Return (X, Y) of the center of cell containing provided text 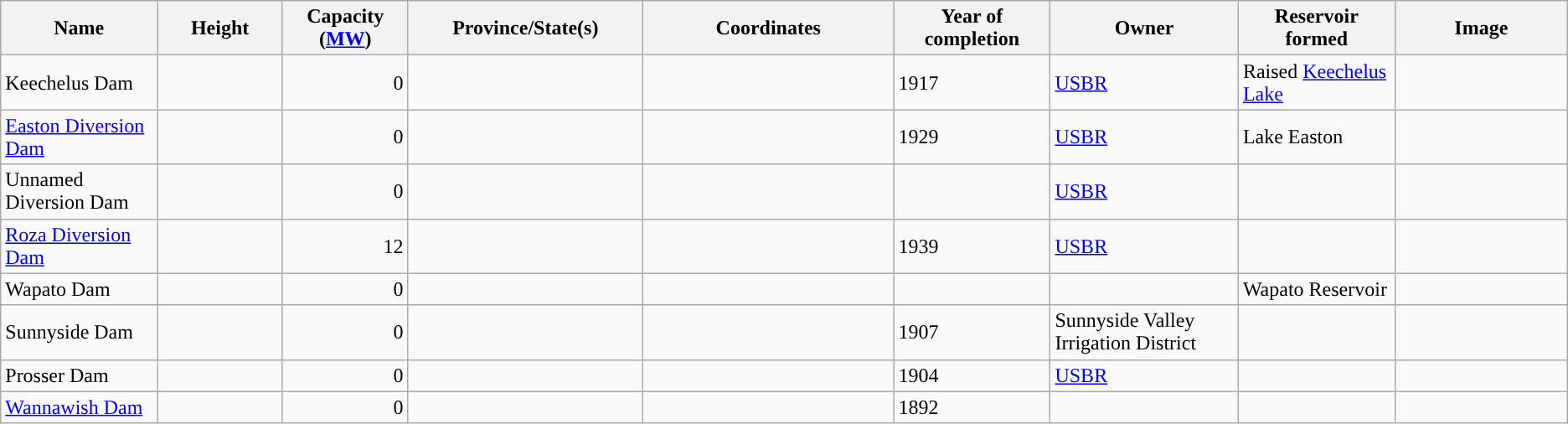
Name (79, 28)
Wannawish Dam (79, 407)
1892 (972, 407)
1939 (972, 246)
Wapato Reservoir (1317, 289)
Keechelus Dam (79, 82)
1917 (972, 82)
Easton Diversion Dam (79, 137)
Roza Diversion Dam (79, 246)
12 (345, 246)
1907 (972, 332)
Raised Keechelus Lake (1317, 82)
Reservoir formed (1317, 28)
Capacity (MW) (345, 28)
Sunnyside Valley Irrigation District (1144, 332)
Unnamed Diversion Dam (79, 191)
1929 (972, 137)
Owner (1144, 28)
Image (1481, 28)
Prosser Dam (79, 375)
Sunnyside Dam (79, 332)
Coordinates (769, 28)
1904 (972, 375)
Height (220, 28)
Province/State(s) (526, 28)
Year of completion (972, 28)
Lake Easton (1317, 137)
Wapato Dam (79, 289)
